Detect which cell encompasses the target text, then output its [X, Y] center coordinate. 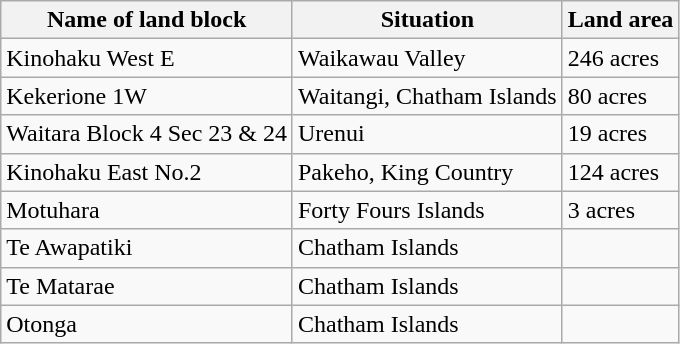
Te Matarae [147, 286]
246 acres [620, 58]
Land area [620, 20]
Pakeho, King Country [427, 172]
Motuhara [147, 210]
Waitara Block 4 Sec 23 & 24 [147, 134]
Kekerione 1W [147, 96]
Waitangi, Chatham Islands [427, 96]
Te Awapatiki [147, 248]
Otonga [147, 324]
Kinohaku West E [147, 58]
3 acres [620, 210]
Kinohaku East No.2 [147, 172]
80 acres [620, 96]
Waikawau Valley [427, 58]
19 acres [620, 134]
Name of land block [147, 20]
Situation [427, 20]
124 acres [620, 172]
Urenui [427, 134]
Forty Fours Islands [427, 210]
